Scan for the cell matching the given text and deliver its [X, Y] coordinate at center. 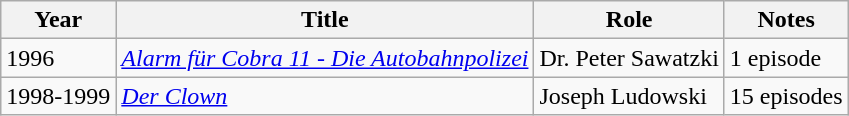
Joseph Ludowski [629, 96]
Year [58, 20]
1 episode [786, 58]
Title [325, 20]
Notes [786, 20]
1996 [58, 58]
15 episodes [786, 96]
1998-1999 [58, 96]
Alarm für Cobra 11 - Die Autobahnpolizei [325, 58]
Der Clown [325, 96]
Role [629, 20]
Dr. Peter Sawatzki [629, 58]
